Find where the given text appears and provide that cell's center as (X, Y) coordinate. 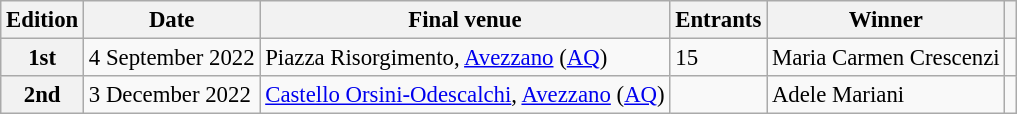
Piazza Risorgimento, Avezzano (AQ) (465, 58)
Adele Mariani (886, 95)
Maria Carmen Crescenzi (886, 58)
4 September 2022 (172, 58)
Date (172, 20)
Edition (42, 20)
Winner (886, 20)
Entrants (718, 20)
15 (718, 58)
Final venue (465, 20)
3 December 2022 (172, 95)
1st (42, 58)
2nd (42, 95)
Castello Orsini-Odescalchi, Avezzano (AQ) (465, 95)
